Locate the cell with the specified text and output its [X, Y] center coordinate. 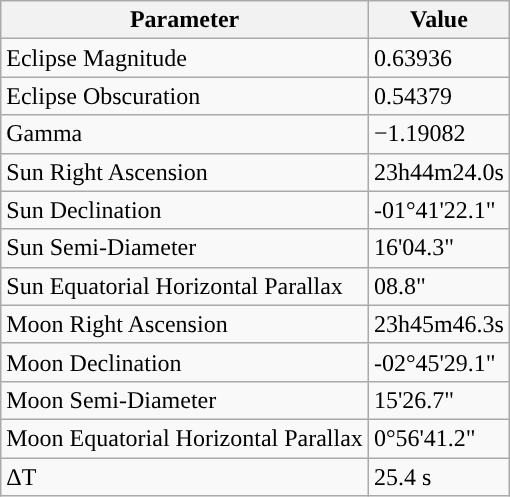
23h44m24.0s [438, 172]
16'04.3" [438, 248]
08.8" [438, 286]
Moon Equatorial Horizontal Parallax [185, 438]
0.63936 [438, 58]
23h45m46.3s [438, 324]
Sun Declination [185, 210]
Moon Semi-Diameter [185, 400]
25.4 s [438, 477]
-02°45'29.1" [438, 362]
−1.19082 [438, 134]
15'26.7" [438, 400]
ΔT [185, 477]
-01°41'22.1" [438, 210]
Moon Declination [185, 362]
Parameter [185, 20]
0.54379 [438, 96]
Sun Semi-Diameter [185, 248]
Sun Right Ascension [185, 172]
Eclipse Magnitude [185, 58]
Value [438, 20]
Moon Right Ascension [185, 324]
Gamma [185, 134]
Sun Equatorial Horizontal Parallax [185, 286]
Eclipse Obscuration [185, 96]
0°56'41.2" [438, 438]
